For the text-containing cell, return its midpoint in [x, y] coordinate format. 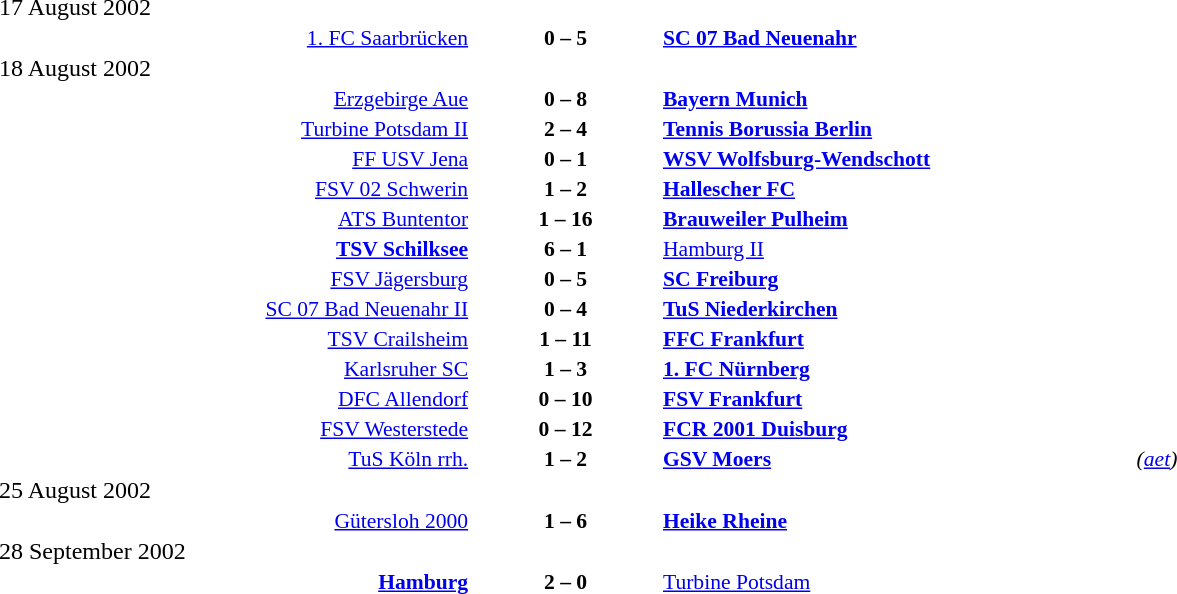
Tennis Borussia Berlin [897, 129]
Hamburg II [897, 249]
1. FC Nürnberg [897, 369]
Brauweiler Pulheim [897, 219]
SC 07 Bad Neuenahr [897, 38]
0 – 1 [566, 159]
WSV Wolfsburg-Wendschott [897, 159]
TuS Niederkirchen [897, 309]
FFC Frankfurt [897, 339]
Bayern Munich [897, 99]
FCR 2001 Duisburg [897, 429]
SC Freiburg [897, 279]
GSV Moers [897, 459]
0 – 12 [566, 429]
1 – 11 [566, 339]
FSV Frankfurt [897, 399]
1 – 3 [566, 369]
0 – 8 [566, 99]
2 – 4 [566, 129]
0 – 4 [566, 309]
1 – 16 [566, 219]
1 – 6 [566, 520]
Heike Rheine [897, 520]
0 – 10 [566, 399]
6 – 1 [566, 249]
Hallescher FC [897, 189]
